From the cell containing the given text, extract its center point as (x, y) coordinate. 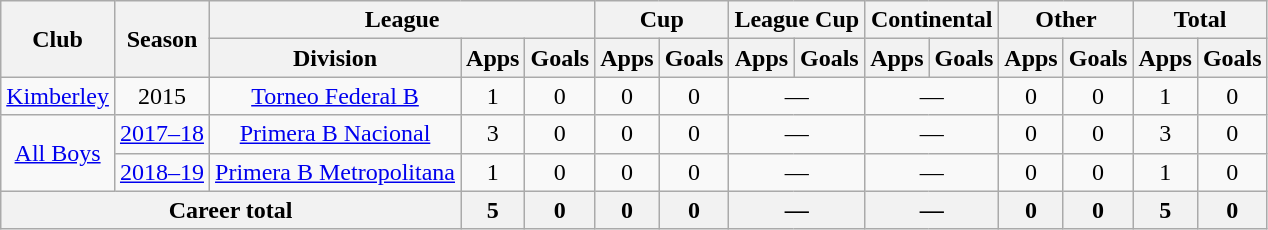
Cup (662, 20)
League (402, 20)
Club (58, 39)
Career total (231, 210)
Continental (932, 20)
Total (1200, 20)
2017–18 (162, 134)
2015 (162, 96)
Torneo Federal B (336, 96)
Other (1066, 20)
Season (162, 39)
Division (336, 58)
Kimberley (58, 96)
All Boys (58, 153)
2018–19 (162, 172)
League Cup (797, 20)
Primera B Metropolitana (336, 172)
Primera B Nacional (336, 134)
